Identify which cell holds the provided text, then report its [x, y] central coordinate. 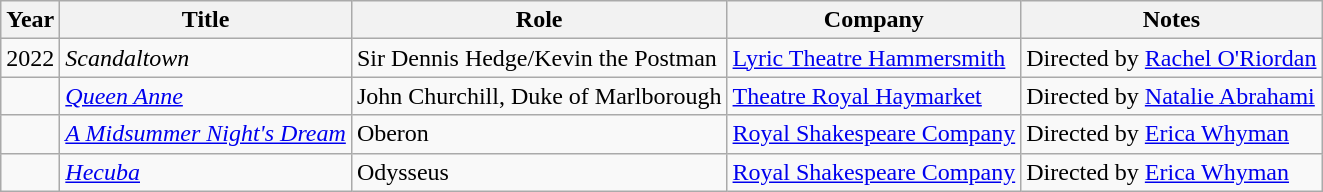
Role [539, 20]
Directed by Rachel O'Riordan [1172, 58]
Title [206, 20]
Theatre Royal Haymarket [874, 96]
John Churchill, Duke of Marlborough [539, 96]
Year [30, 20]
Sir Dennis Hedge/Kevin the Postman [539, 58]
Hecuba [206, 172]
Company [874, 20]
Scandaltown [206, 58]
2022 [30, 58]
Notes [1172, 20]
Odysseus [539, 172]
A Midsummer Night's Dream [206, 134]
Oberon [539, 134]
Directed by Natalie Abrahami [1172, 96]
Queen Anne [206, 96]
Lyric Theatre Hammersmith [874, 58]
